Return the (X, Y) coordinate for the center point of the cell that contains the specified text.  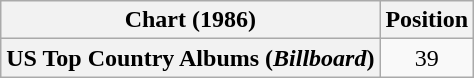
US Top Country Albums (Billboard) (190, 58)
Chart (1986) (190, 20)
Position (427, 20)
39 (427, 58)
